Find where the given text appears and provide that cell's center as [X, Y] coordinate. 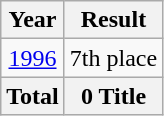
Year [33, 20]
Total [33, 96]
7th place [113, 58]
0 Title [113, 96]
Result [113, 20]
1996 [33, 58]
